Identify which cell holds the provided text, then report its (X, Y) central coordinate. 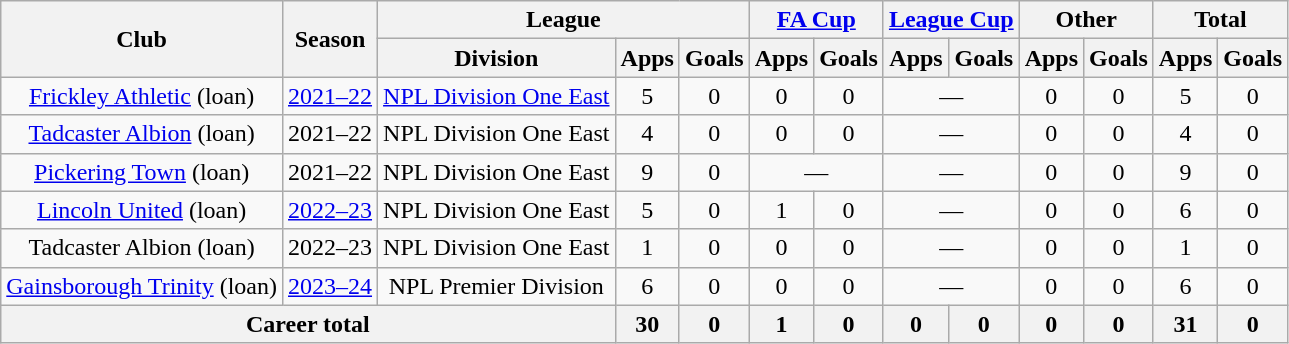
Season (330, 39)
30 (647, 324)
FA Cup (816, 20)
Total (1220, 20)
31 (1185, 324)
Division (496, 58)
Other (1086, 20)
Career total (308, 324)
Club (142, 39)
League Cup (951, 20)
Pickering Town (loan) (142, 172)
Gainsborough Trinity (loan) (142, 286)
Frickley Athletic (loan) (142, 96)
Lincoln United (loan) (142, 210)
League (564, 20)
NPL Premier Division (496, 286)
2023–24 (330, 286)
